Pinpoint the cell where the given text exists, returning its (X, Y) midpoint coordinate. 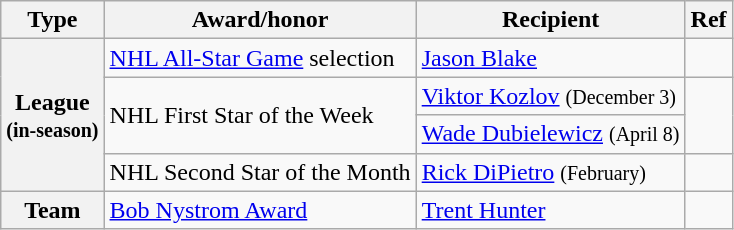
NHL First Star of the Week (260, 115)
Viktor Kozlov (December 3) (550, 96)
Type (52, 20)
Award/honor (260, 20)
Recipient (550, 20)
Jason Blake (550, 58)
NHL All-Star Game selection (260, 58)
Trent Hunter (550, 210)
Bob Nystrom Award (260, 210)
Wade Dubielewicz (April 8) (550, 134)
Rick DiPietro (February) (550, 172)
Ref (708, 20)
Team (52, 210)
League(in-season) (52, 115)
NHL Second Star of the Month (260, 172)
